Return the [X, Y] coordinate for the center point of the cell that contains the specified text.  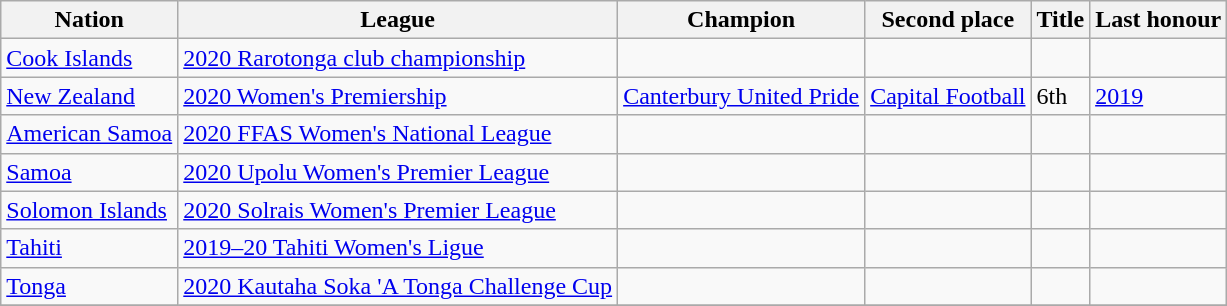
2020 Upolu Women's Premier League [398, 172]
Samoa [90, 172]
Champion [742, 20]
Nation [90, 20]
2020 Rarotonga club championship [398, 58]
Canterbury United Pride [742, 96]
2019–20 Tahiti Women's Ligue [398, 248]
American Samoa [90, 134]
2020 FFAS Women's National League [398, 134]
New Zealand [90, 96]
Second place [948, 20]
Tonga [90, 286]
2019 [1158, 96]
2020 Solrais Women's Premier League [398, 210]
Title [1060, 20]
Last honour [1158, 20]
Tahiti [90, 248]
Solomon Islands [90, 210]
League [398, 20]
Cook Islands [90, 58]
Capital Football [948, 96]
2020 Women's Premiership [398, 96]
2020 Kautaha Soka 'A Tonga Challenge Cup [398, 286]
6th [1060, 96]
